Capture the cell that displays the provided text and extract its (x, y) central coordinate. 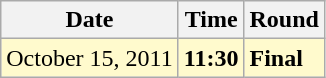
Final (284, 58)
October 15, 2011 (90, 58)
Time (211, 20)
Round (284, 20)
Date (90, 20)
11:30 (211, 58)
